Scan for the cell matching the given text and deliver its (x, y) coordinate at center. 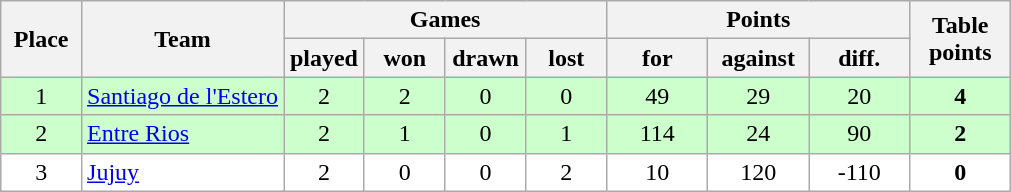
-110 (860, 172)
Games (446, 20)
Santiago de l'Estero (183, 96)
Entre Rios (183, 134)
played (324, 58)
3 (42, 172)
29 (758, 96)
90 (860, 134)
for (658, 58)
diff. (860, 58)
Jujuy (183, 172)
won (404, 58)
Team (183, 39)
24 (758, 134)
120 (758, 172)
Tablepoints (960, 39)
Points (758, 20)
Place (42, 39)
114 (658, 134)
drawn (486, 58)
4 (960, 96)
10 (658, 172)
20 (860, 96)
lost (566, 58)
49 (658, 96)
against (758, 58)
